Search for the cell housing the specified text and yield its (X, Y) center coordinate. 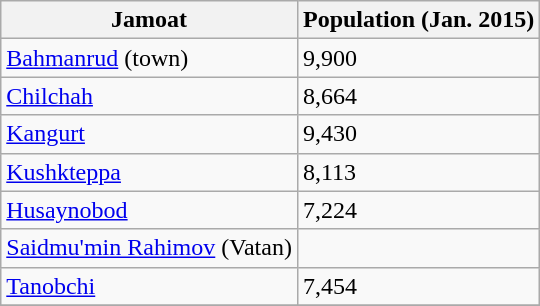
Tanobchi (150, 286)
9,900 (418, 58)
8,664 (418, 96)
Population (Jan. 2015) (418, 20)
Chilchah (150, 96)
7,454 (418, 286)
Husaynobod (150, 210)
7,224 (418, 210)
Kushkteppa (150, 172)
9,430 (418, 134)
Jamoat (150, 20)
Bahmanrud (town) (150, 58)
Kangurt (150, 134)
8,113 (418, 172)
Saidmu'min Rahimov (Vatan) (150, 248)
